Identify which cell holds the provided text, then report its (x, y) central coordinate. 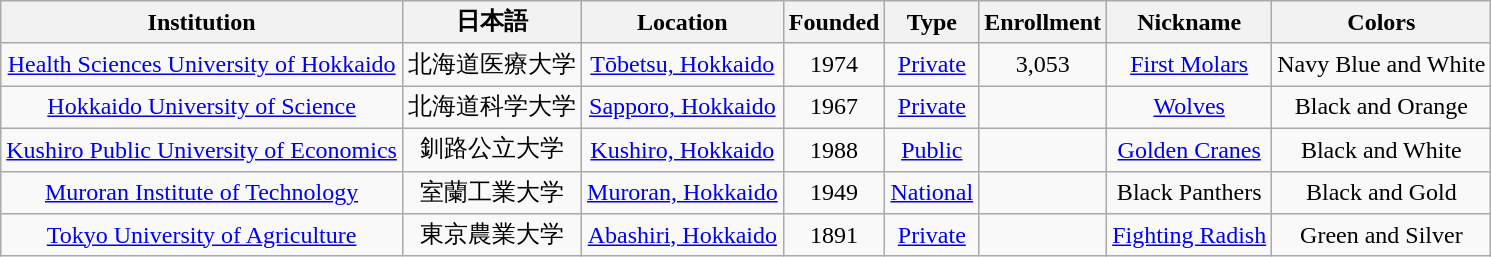
Kushiro, Hokkaido (683, 150)
Nickname (1190, 22)
Type (932, 22)
Sapporo, Hokkaido (683, 108)
Kushiro Public University of Economics (202, 150)
1988 (834, 150)
First Molars (1190, 64)
北海道科学大学 (492, 108)
Health Sciences University of Hokkaido (202, 64)
東京農業大学 (492, 236)
Navy Blue and White (1382, 64)
日本語 (492, 22)
3,053 (1043, 64)
Wolves (1190, 108)
Abashiri, Hokkaido (683, 236)
Institution (202, 22)
Tōbetsu, Hokkaido (683, 64)
Enrollment (1043, 22)
Muroran, Hokkaido (683, 192)
1974 (834, 64)
1891 (834, 236)
Black Panthers (1190, 192)
室蘭工業大学 (492, 192)
1967 (834, 108)
釧路公立大学 (492, 150)
Fighting Radish (1190, 236)
Tokyo University of Agriculture (202, 236)
Black and Orange (1382, 108)
Founded (834, 22)
Black and Gold (1382, 192)
Black and White (1382, 150)
Colors (1382, 22)
Public (932, 150)
National (932, 192)
Location (683, 22)
1949 (834, 192)
Hokkaido University of Science (202, 108)
Muroran Institute of Technology (202, 192)
北海道医療大学 (492, 64)
Green and Silver (1382, 236)
Golden Cranes (1190, 150)
